Extract the (X, Y) coordinate from the center of the cell holding the provided text.  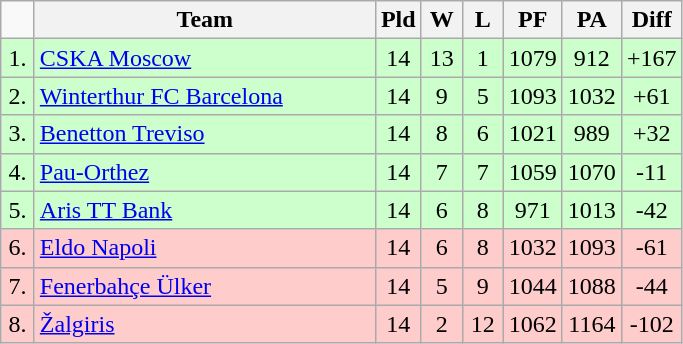
1. (18, 58)
Aris TT Bank (204, 210)
1088 (592, 286)
1013 (592, 210)
8. (18, 324)
+167 (652, 58)
Diff (652, 20)
7. (18, 286)
12 (482, 324)
-44 (652, 286)
989 (592, 134)
L (482, 20)
-102 (652, 324)
PA (592, 20)
Fenerbahçe Ülker (204, 286)
1070 (592, 172)
Team (204, 20)
971 (532, 210)
1044 (532, 286)
+61 (652, 96)
2. (18, 96)
-42 (652, 210)
2 (442, 324)
Pld (398, 20)
1062 (532, 324)
Benetton Treviso (204, 134)
Winterthur FC Barcelona (204, 96)
-11 (652, 172)
1 (482, 58)
+32 (652, 134)
CSKA Moscow (204, 58)
5. (18, 210)
PF (532, 20)
4. (18, 172)
1164 (592, 324)
13 (442, 58)
-61 (652, 248)
6. (18, 248)
1059 (532, 172)
W (442, 20)
Pau-Orthez (204, 172)
Žalgiris (204, 324)
3. (18, 134)
1021 (532, 134)
912 (592, 58)
1079 (532, 58)
Eldo Napoli (204, 248)
